Return (X, Y) of the center of cell containing provided text 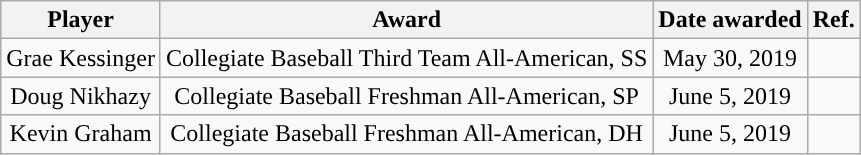
May 30, 2019 (730, 58)
Date awarded (730, 20)
Grae Kessinger (81, 58)
Player (81, 20)
Collegiate Baseball Freshman All-American, DH (406, 134)
Doug Nikhazy (81, 96)
Kevin Graham (81, 134)
Award (406, 20)
Ref. (834, 20)
Collegiate Baseball Third Team All-American, SS (406, 58)
Collegiate Baseball Freshman All-American, SP (406, 96)
